Locate the cell with the specified text and output its (X, Y) center coordinate. 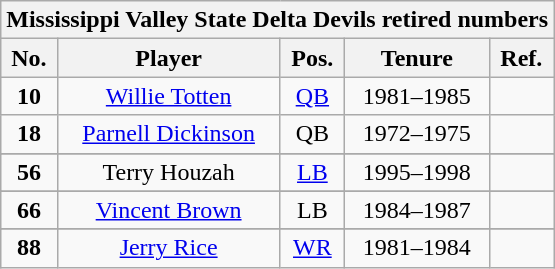
Tenure (418, 58)
Player (168, 58)
Parnell Dickinson (168, 134)
No. (29, 58)
1981–1984 (418, 248)
88 (29, 248)
1984–1987 (418, 210)
1981–1985 (418, 96)
Vincent Brown (168, 210)
66 (29, 210)
18 (29, 134)
10 (29, 96)
1995–1998 (418, 172)
Mississippi Valley State Delta Devils retired numbers (278, 20)
Ref. (521, 58)
Terry Houzah (168, 172)
Jerry Rice (168, 248)
1972–1975 (418, 134)
56 (29, 172)
Willie Totten (168, 96)
Pos. (312, 58)
WR (312, 248)
